For the text-containing cell, return its midpoint in [X, Y] coordinate format. 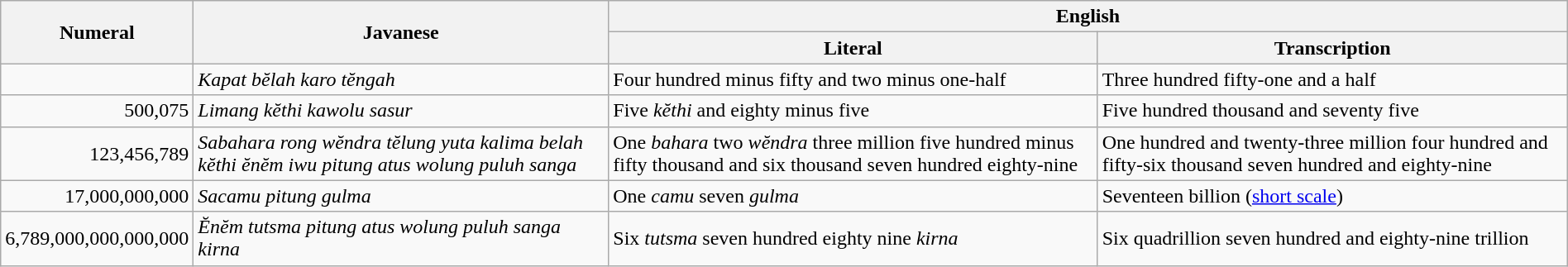
Javanese [401, 32]
One bahara two wĕndra three million five hundred minus fifty thousand and six thousand seven hundred eighty-nine [853, 154]
Limang kĕthi kawolu sasur [401, 111]
Five kĕthi and eighty minus five [853, 111]
123,456,789 [98, 154]
Transcription [1332, 48]
Literal [853, 48]
6,789,000,000,000,000 [98, 238]
English [1088, 17]
One camu seven gulma [853, 196]
Five hundred thousand and seventy five [1332, 111]
Seventeen billion (short scale) [1332, 196]
17,000,000,000 [98, 196]
Ĕnĕm tutsma pitung atus wolung puluh sanga kirna [401, 238]
One hundred and twenty-three million four hundred and fifty-six thousand seven hundred and eighty-nine [1332, 154]
Sabahara rong wĕndra tĕlung yuta kalima belah kĕthi ĕnĕm iwu pitung atus wolung puluh sanga [401, 154]
Four hundred minus fifty and two minus one-half [853, 79]
Three hundred fifty-one and a half [1332, 79]
Kapat bĕlah karo tĕngah [401, 79]
Numeral [98, 32]
Six tutsma seven hundred eighty nine kirna [853, 238]
Sacamu pitung gulma [401, 196]
Six quadrillion seven hundred and eighty-nine trillion [1332, 238]
500,075 [98, 111]
